Return (x, y) of the center of cell containing provided text 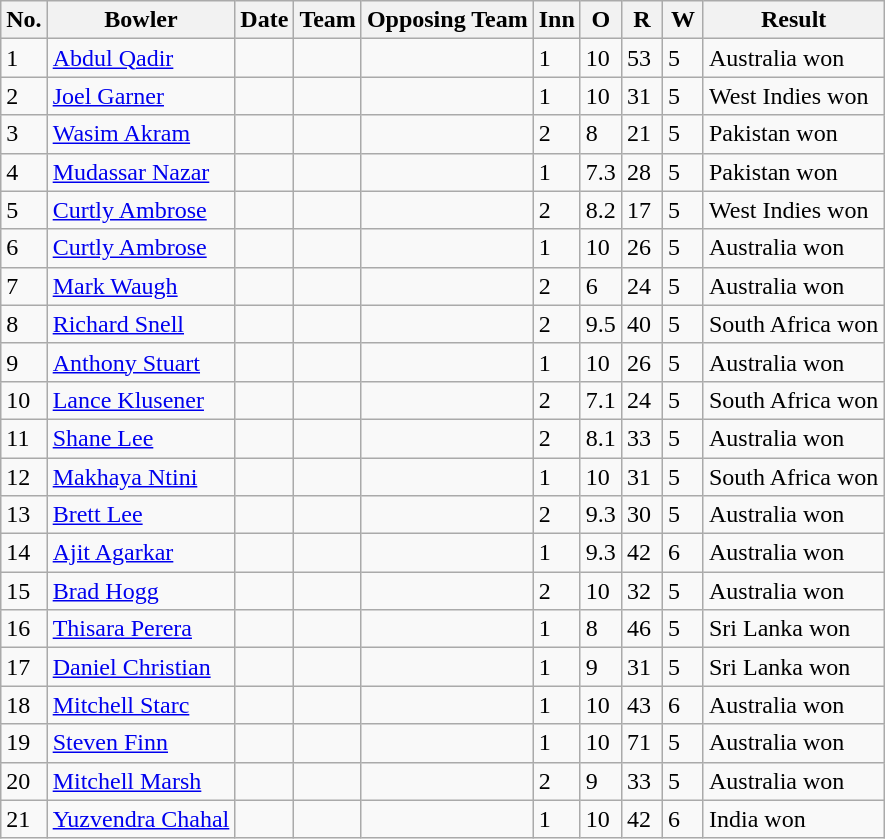
Inn (556, 20)
53 (642, 58)
8.1 (600, 438)
Date (264, 20)
Wasim Akram (141, 134)
43 (642, 705)
7 (24, 286)
O (600, 20)
Abdul Qadir (141, 58)
13 (24, 515)
9.5 (600, 324)
7.1 (600, 400)
India won (793, 819)
Team (328, 20)
19 (24, 743)
Mudassar Nazar (141, 172)
32 (642, 591)
71 (642, 743)
Steven Finn (141, 743)
Mark Waugh (141, 286)
Mitchell Marsh (141, 781)
Anthony Stuart (141, 362)
7.3 (600, 172)
18 (24, 705)
No. (24, 20)
46 (642, 629)
R (642, 20)
Shane Lee (141, 438)
Bowler (141, 20)
Brett Lee (141, 515)
20 (24, 781)
Ajit Agarkar (141, 553)
Makhaya Ntini (141, 477)
Lance Klusener (141, 400)
15 (24, 591)
Opposing Team (447, 20)
14 (24, 553)
Yuzvendra Chahal (141, 819)
12 (24, 477)
30 (642, 515)
Joel Garner (141, 96)
11 (24, 438)
Daniel Christian (141, 667)
Brad Hogg (141, 591)
8.2 (600, 210)
Richard Snell (141, 324)
Result (793, 20)
16 (24, 629)
40 (642, 324)
3 (24, 134)
Thisara Perera (141, 629)
28 (642, 172)
4 (24, 172)
Mitchell Starc (141, 705)
W (682, 20)
